Output the (X, Y) coordinate of the center of the cell containing the given text.  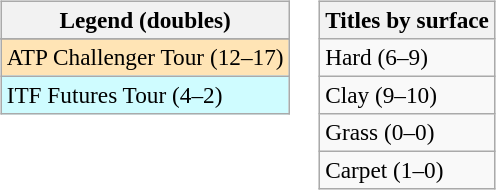
Legend (doubles) (145, 20)
Grass (0–0) (408, 133)
Titles by surface (408, 20)
Carpet (1–0) (408, 171)
Clay (9–10) (408, 95)
ATP Challenger Tour (12–17) (145, 57)
Hard (6–9) (408, 57)
ITF Futures Tour (4–2) (145, 95)
